From the cell containing the given text, extract its center point as (x, y) coordinate. 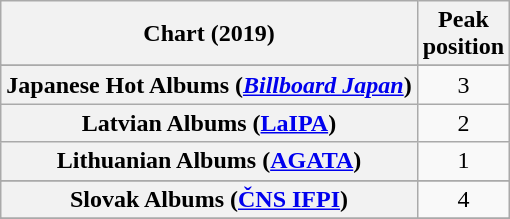
1 (463, 161)
2 (463, 123)
4 (463, 199)
3 (463, 85)
Latvian Albums (LaIPA) (209, 123)
Chart (2019) (209, 34)
Japanese Hot Albums (Billboard Japan) (209, 85)
Slovak Albums (ČNS IFPI) (209, 199)
Peakposition (463, 34)
Lithuanian Albums (AGATA) (209, 161)
